Find where the given text appears and provide that cell's center as (x, y) coordinate. 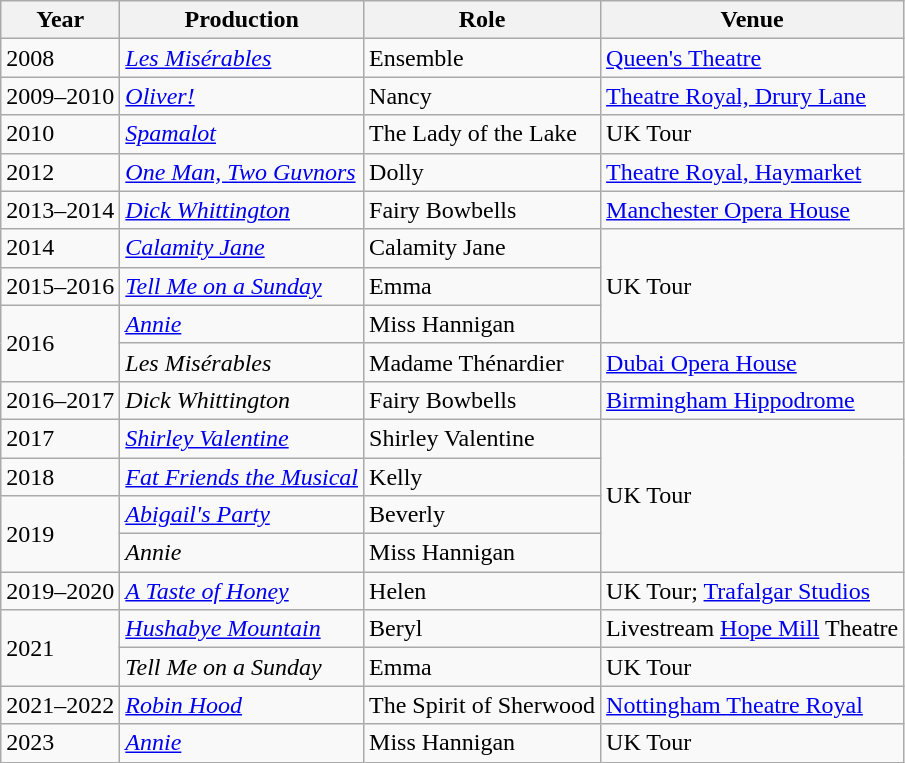
2023 (60, 743)
Queen's Theatre (752, 58)
Manchester Opera House (752, 210)
Dolly (482, 172)
The Spirit of Sherwood (482, 705)
Production (242, 20)
Madame Thénardier (482, 362)
Helen (482, 591)
One Man, Two Guvnors (242, 172)
2019–2020 (60, 591)
2017 (60, 438)
2021 (60, 648)
Theatre Royal, Drury Lane (752, 96)
2009–2010 (60, 96)
A Taste of Honey (242, 591)
2014 (60, 248)
Year (60, 20)
2012 (60, 172)
Ensemble (482, 58)
Role (482, 20)
Birmingham Hippodrome (752, 400)
Dubai Opera House (752, 362)
Theatre Royal, Haymarket (752, 172)
Venue (752, 20)
Hushabye Mountain (242, 629)
2018 (60, 477)
2016–2017 (60, 400)
UK Tour; Trafalgar Studios (752, 591)
2015–2016 (60, 286)
The Lady of the Lake (482, 134)
Kelly (482, 477)
2010 (60, 134)
Fat Friends the Musical (242, 477)
Livestream Hope Mill Theatre (752, 629)
2016 (60, 343)
2019 (60, 534)
Beryl (482, 629)
2013–2014 (60, 210)
Robin Hood (242, 705)
Abigail's Party (242, 515)
Beverly (482, 515)
Nottingham Theatre Royal (752, 705)
2021–2022 (60, 705)
Oliver! (242, 96)
Nancy (482, 96)
2008 (60, 58)
Spamalot (242, 134)
